Search for the cell housing the specified text and yield its (X, Y) center coordinate. 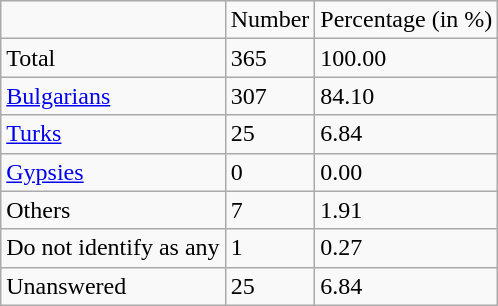
Others (113, 210)
7 (270, 210)
100.00 (406, 58)
Percentage (in %) (406, 20)
0.27 (406, 248)
Do not identify as any (113, 248)
Unanswered (113, 286)
0 (270, 172)
1.91 (406, 210)
Turks (113, 134)
0.00 (406, 172)
Gypsies (113, 172)
365 (270, 58)
Total (113, 58)
Bulgarians (113, 96)
84.10 (406, 96)
307 (270, 96)
Number (270, 20)
1 (270, 248)
